Return the (X, Y) coordinate for the center point of the cell that contains the specified text.  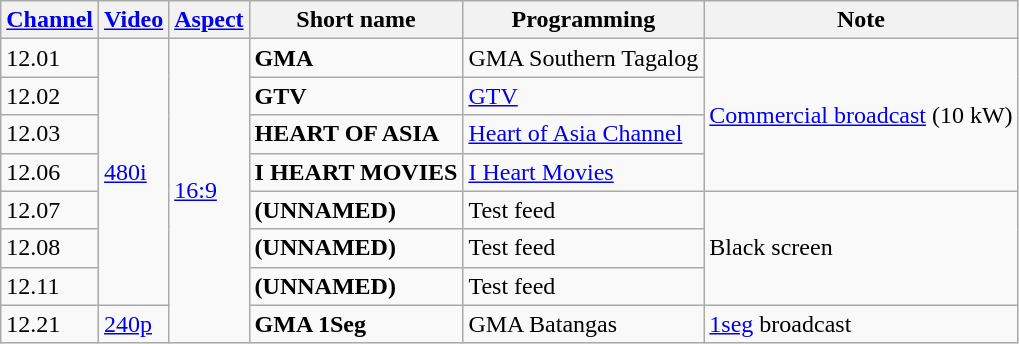
12.11 (50, 286)
1seg broadcast (861, 324)
12.06 (50, 172)
I HEART MOVIES (356, 172)
GMA Batangas (584, 324)
Channel (50, 20)
Heart of Asia Channel (584, 134)
Programming (584, 20)
Commercial broadcast (10 kW) (861, 115)
Aspect (209, 20)
I Heart Movies (584, 172)
GMA 1Seg (356, 324)
HEART OF ASIA (356, 134)
12.08 (50, 248)
Note (861, 20)
Black screen (861, 248)
Video (134, 20)
12.07 (50, 210)
12.03 (50, 134)
GMA (356, 58)
16:9 (209, 191)
12.02 (50, 96)
GMA Southern Tagalog (584, 58)
12.01 (50, 58)
240p (134, 324)
12.21 (50, 324)
Short name (356, 20)
480i (134, 172)
